Pinpoint the cell where the given text exists, returning its (x, y) midpoint coordinate. 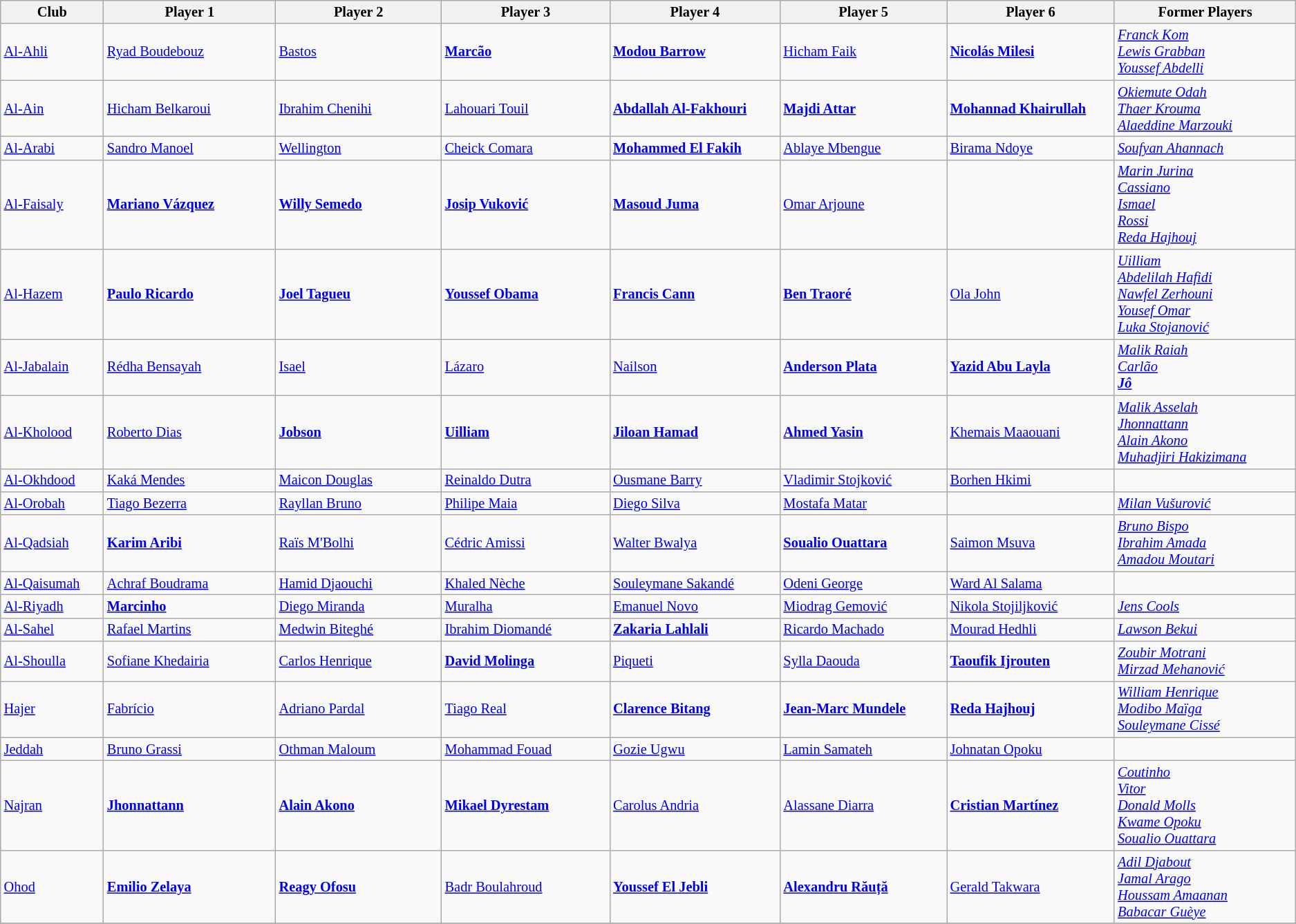
Coutinho Vitor Donald Molls Kwame Opoku Soualio Ouattara (1205, 805)
Gerald Takwara (1031, 887)
Hajer (53, 709)
Al-Jabalain (53, 367)
Player 3 (526, 12)
Ricardo Machado (864, 630)
Emilio Zelaya (189, 887)
Soualio Ouattara (864, 543)
Rafael Martins (189, 630)
Ahmed Yasin (864, 432)
Reagy Ofosu (359, 887)
Zoubir Motrani Mirzad Mehanović (1205, 661)
Lázaro (526, 367)
Marcão (526, 52)
Player 2 (359, 12)
Milan Vušurović (1205, 503)
Rédha Bensayah (189, 367)
Zakaria Lahlali (695, 630)
Alain Akono (359, 805)
Raïs M'Bolhi (359, 543)
Piqueti (695, 661)
Player 4 (695, 12)
Uilliam (526, 432)
Hicham Belkaroui (189, 109)
Former Players (1205, 12)
Fabrício (189, 709)
Johnatan Opoku (1031, 749)
Hicham Faik (864, 52)
Yazid Abu Layla (1031, 367)
Vladimir Stojković (864, 480)
David Molinga (526, 661)
Bastos (359, 52)
Tiago Real (526, 709)
Walter Bwalya (695, 543)
Player 5 (864, 12)
Al-Hazem (53, 294)
Ben Traoré (864, 294)
Josip Vuković (526, 205)
Philipe Maia (526, 503)
Willy Semedo (359, 205)
Maicon Douglas (359, 480)
Hamid Djaouchi (359, 583)
Kaká Mendes (189, 480)
Marin Jurina Cassiano Ismael Rossi Reda Hajhouj (1205, 205)
Birama Ndoye (1031, 148)
Club (53, 12)
Joel Tagueu (359, 294)
Mohannad Khairullah (1031, 109)
Tiago Bezerra (189, 503)
Al-Arabi (53, 148)
Al-Qaisumah (53, 583)
Adil Djabout Jamal Arago Houssam Amaanan Babacar Guèye (1205, 887)
Borhen Hkimi (1031, 480)
Jeddah (53, 749)
Al-Sahel (53, 630)
Ohod (53, 887)
Adriano Pardal (359, 709)
Clarence Bitang (695, 709)
Mikael Dyrestam (526, 805)
Khaled Nèche (526, 583)
Diego Miranda (359, 606)
Jean-Marc Mundele (864, 709)
Reinaldo Dutra (526, 480)
Nikola Stojiljković (1031, 606)
Marcinho (189, 606)
Ryad Boudebouz (189, 52)
Badr Boulahroud (526, 887)
Carlos Henrique (359, 661)
Ibrahim Chenihi (359, 109)
Nailson (695, 367)
Francis Cann (695, 294)
Najran (53, 805)
Cristian Martínez (1031, 805)
Al-Kholood (53, 432)
Odeni George (864, 583)
Jhonnattann (189, 805)
Malik Asselah Jhonnattann Alain Akono Muhadjiri Hakizimana (1205, 432)
Uilliam Abdelilah Hafidi Nawfel Zerhouni Yousef Omar Luka Stojanović (1205, 294)
Omar Arjoune (864, 205)
Jobson (359, 432)
Ousmane Barry (695, 480)
Mohammad Fouad (526, 749)
Youssef Obama (526, 294)
Sofiane Khedairia (189, 661)
Mohammed El Fakih (695, 148)
Mariano Vázquez (189, 205)
Khemais Maaouani (1031, 432)
Cheick Comara (526, 148)
Ola John (1031, 294)
Rayllan Bruno (359, 503)
Emanuel Novo (695, 606)
Al-Faisaly (53, 205)
Youssef El Jebli (695, 887)
Majdi Attar (864, 109)
Okiemute Odah Thaer Krouma Alaeddine Marzouki (1205, 109)
Al-Ahli (53, 52)
Taoufik Ijrouten (1031, 661)
Mourad Hedhli (1031, 630)
Othman Maloum (359, 749)
Abdallah Al-Fakhouri (695, 109)
Jens Cools (1205, 606)
Sylla Daouda (864, 661)
Ibrahim Diomandé (526, 630)
Isael (359, 367)
Al-Orobah (53, 503)
Al-Riyadh (53, 606)
Jiloan Hamad (695, 432)
Bruno Bispo Ibrahim Amada Amadou Moutari (1205, 543)
Diego Silva (695, 503)
Soufyan Ahannach (1205, 148)
Muralha (526, 606)
Miodrag Gemović (864, 606)
Karim Aribi (189, 543)
Souleymane Sakandé (695, 583)
Gozie Ugwu (695, 749)
Lawson Bekui (1205, 630)
Alexandru Răuță (864, 887)
Reda Hajhouj (1031, 709)
Roberto Dias (189, 432)
Sandro Manoel (189, 148)
Lahouari Touil (526, 109)
Malik Raiah Carlão Jô (1205, 367)
Saimon Msuva (1031, 543)
Ward Al Salama (1031, 583)
Wellington (359, 148)
Anderson Plata (864, 367)
Alassane Diarra (864, 805)
Achraf Boudrama (189, 583)
Franck Kom Lewis Grabban Youssef Abdelli (1205, 52)
Nicolás Milesi (1031, 52)
Player 6 (1031, 12)
Al-Okhdood (53, 480)
Ablaye Mbengue (864, 148)
Medwin Biteghé (359, 630)
Al-Ain (53, 109)
Player 1 (189, 12)
Al-Shoulla (53, 661)
Cédric Amissi (526, 543)
Modou Barrow (695, 52)
Bruno Grassi (189, 749)
Lamin Samateh (864, 749)
Mostafa Matar (864, 503)
William Henrique Modibo Maïga Souleymane Cissé (1205, 709)
Carolus Andria (695, 805)
Masoud Juma (695, 205)
Al-Qadsiah (53, 543)
Paulo Ricardo (189, 294)
